Capture the cell that displays the provided text and extract its [x, y] central coordinate. 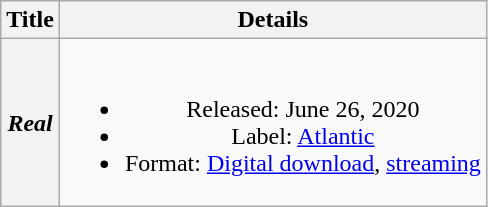
Details [272, 20]
Real [30, 122]
Title [30, 20]
Released: June 26, 2020Label: AtlanticFormat: Digital download, streaming [272, 122]
